Extract the [X, Y] coordinate from the center of the cell holding the provided text.  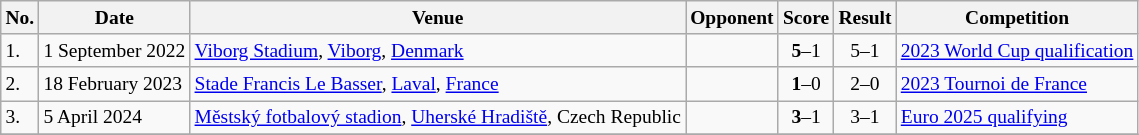
Score [806, 18]
2–0 [865, 84]
Opponent [732, 18]
Venue [438, 18]
Competition [1017, 18]
No. [20, 18]
1. [20, 50]
Date [114, 18]
3. [20, 118]
Euro 2025 qualifying [1017, 118]
Result [865, 18]
1 September 2022 [114, 50]
2. [20, 84]
Viborg Stadium, Viborg, Denmark [438, 50]
2023 Tournoi de France [1017, 84]
Stade Francis Le Basser, Laval, France [438, 84]
18 February 2023 [114, 84]
5 April 2024 [114, 118]
1–0 [806, 84]
2023 World Cup qualification [1017, 50]
Městský fotbalový stadion, Uherské Hradiště, Czech Republic [438, 118]
